Scan for the cell matching the given text and deliver its [X, Y] coordinate at center. 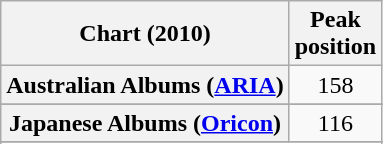
Australian Albums (ARIA) [145, 85]
Peakposition [335, 34]
158 [335, 85]
Chart (2010) [145, 34]
116 [335, 123]
Japanese Albums (Oricon) [145, 123]
